Search for the cell housing the specified text and yield its [X, Y] center coordinate. 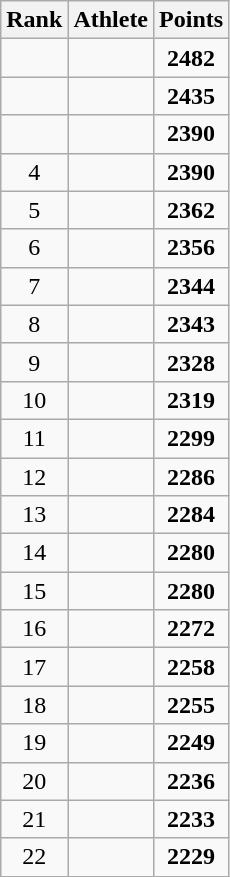
13 [34, 515]
2229 [192, 857]
5 [34, 210]
2233 [192, 819]
2284 [192, 515]
12 [34, 477]
15 [34, 591]
2328 [192, 362]
2255 [192, 705]
2482 [192, 58]
4 [34, 172]
2272 [192, 629]
14 [34, 553]
18 [34, 705]
11 [34, 438]
17 [34, 667]
10 [34, 400]
2236 [192, 781]
Athlete [111, 20]
9 [34, 362]
2344 [192, 286]
22 [34, 857]
Points [192, 20]
2286 [192, 477]
16 [34, 629]
20 [34, 781]
2362 [192, 210]
Rank [34, 20]
19 [34, 743]
8 [34, 324]
2319 [192, 400]
6 [34, 248]
7 [34, 286]
2299 [192, 438]
2249 [192, 743]
2258 [192, 667]
2356 [192, 248]
2343 [192, 324]
2435 [192, 96]
21 [34, 819]
